Return [X, Y] of the center of cell containing provided text 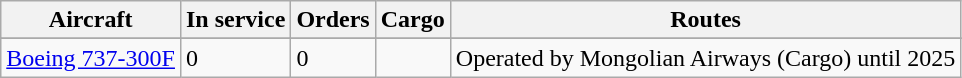
Orders [333, 20]
Routes [706, 20]
Boeing 737-300F [91, 58]
In service [235, 20]
Operated by Mongolian Airways (Cargo) until 2025 [706, 58]
Aircraft [91, 20]
Cargo [412, 20]
